Locate the cell with the specified text and output its [x, y] center coordinate. 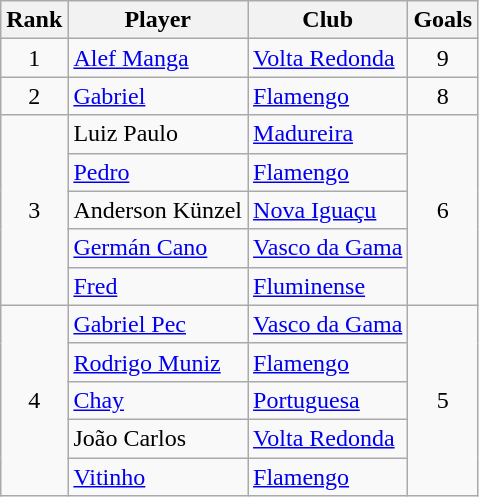
5 [443, 400]
Luiz Paulo [158, 134]
Gabriel [158, 96]
Anderson Künzel [158, 210]
Rodrigo Muniz [158, 362]
Alef Manga [158, 58]
Goals [443, 20]
1 [34, 58]
Rank [34, 20]
Germán Cano [158, 248]
Vitinho [158, 477]
3 [34, 210]
Fred [158, 286]
Madureira [328, 134]
Portuguesa [328, 400]
9 [443, 58]
Player [158, 20]
8 [443, 96]
4 [34, 400]
João Carlos [158, 438]
Nova Iguaçu [328, 210]
2 [34, 96]
6 [443, 210]
Club [328, 20]
Gabriel Pec [158, 324]
Fluminense [328, 286]
Chay [158, 400]
Pedro [158, 172]
